Locate the cell with the specified text and output its [X, Y] center coordinate. 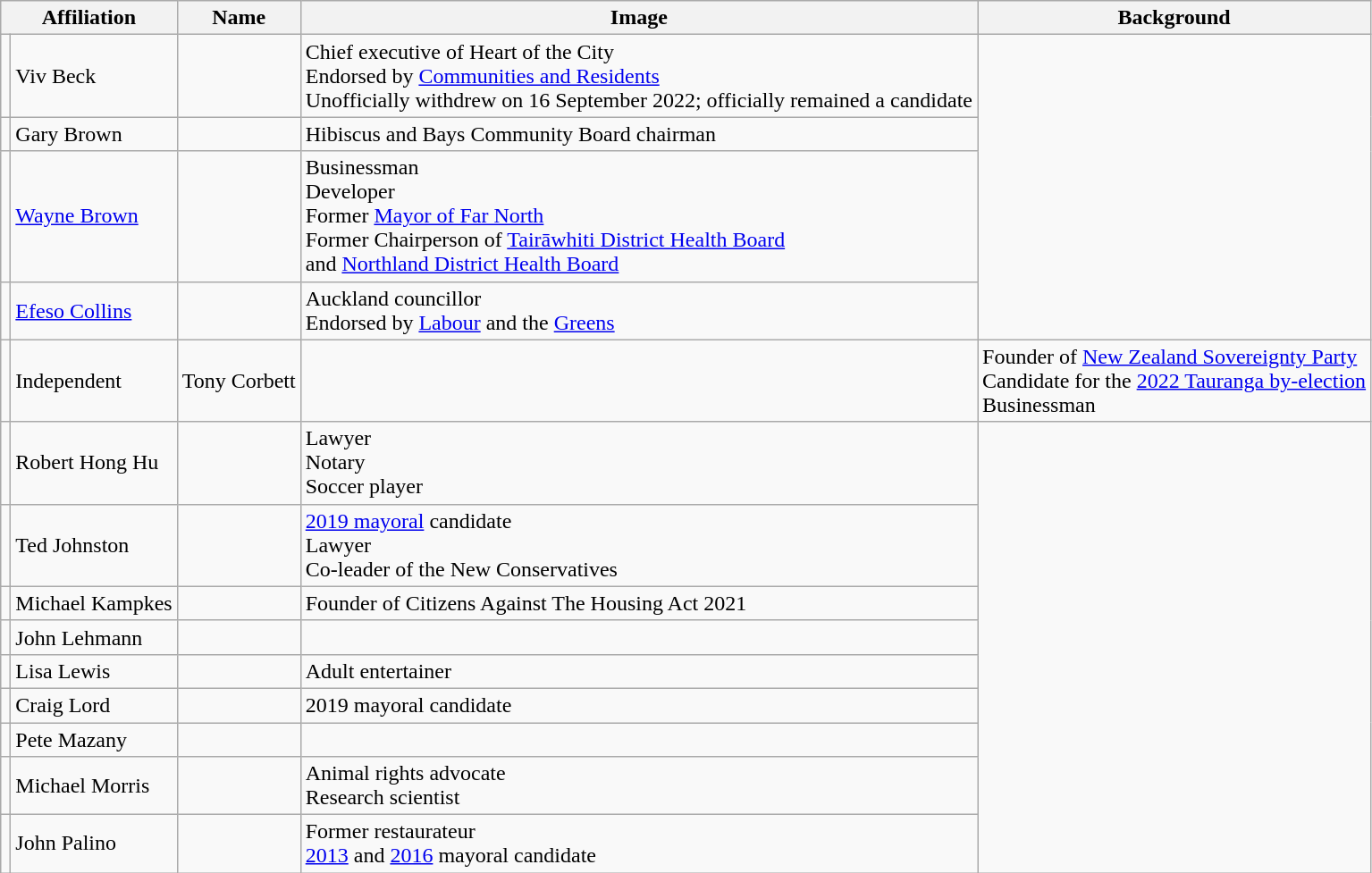
2019 mayoral candidateLawyerCo-leader of the New Conservatives [638, 545]
Animal rights advocateResearch scientist [638, 786]
Pete Mazany [94, 739]
Chief executive of Heart of the CityEndorsed by Communities and ResidentsUnofficially withdrew on 16 September 2022; officially remained a candidate [638, 76]
Adult entertainer [638, 671]
BusinessmanDeveloperFormer Mayor of Far NorthFormer Chairperson of Tairāwhiti District Health Boardand Northland District Health Board [638, 216]
LawyerNotarySoccer player [638, 463]
Name [239, 18]
Efeso Collins [94, 311]
Lisa Lewis [94, 671]
Background [1174, 18]
John Palino [94, 844]
Founder of Citizens Against The Housing Act 2021 [638, 603]
Michael Kampkes [94, 603]
2019 mayoral candidate [638, 705]
Image [638, 18]
Craig Lord [94, 705]
John Lehmann [94, 637]
Wayne Brown [94, 216]
Founder of New Zealand Sovereignty PartyCandidate for the 2022 Tauranga by-electionBusinessman [1174, 381]
Hibiscus and Bays Community Board chairman [638, 134]
Auckland councillorEndorsed by Labour and the Greens [638, 311]
Tony Corbett [239, 381]
Robert Hong Hu [94, 463]
Michael Morris [94, 786]
Ted Johnston [94, 545]
Independent [94, 381]
Viv Beck [94, 76]
Former restaurateur2013 and 2016 mayoral candidate [638, 844]
Affiliation [89, 18]
Gary Brown [94, 134]
